Provide the [x, y] coordinate of the cell's center where the given text is located.  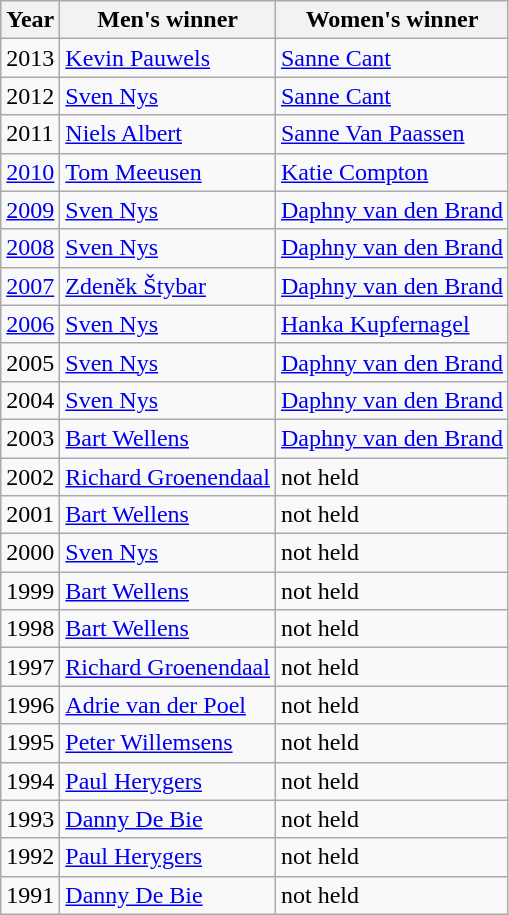
2007 [30, 286]
2009 [30, 210]
Women's winner [392, 20]
2011 [30, 134]
2000 [30, 553]
Zdeněk Štybar [168, 286]
2001 [30, 515]
2006 [30, 324]
2010 [30, 172]
2012 [30, 96]
Men's winner [168, 20]
2013 [30, 58]
1995 [30, 743]
Kevin Pauwels [168, 58]
Hanka Kupfernagel [392, 324]
Tom Meeusen [168, 172]
1991 [30, 895]
2004 [30, 400]
1993 [30, 819]
1999 [30, 591]
Katie Compton [392, 172]
Year [30, 20]
1997 [30, 667]
2005 [30, 362]
Peter Willemsens [168, 743]
Niels Albert [168, 134]
2003 [30, 438]
1998 [30, 629]
2002 [30, 477]
1996 [30, 705]
Adrie van der Poel [168, 705]
2008 [30, 248]
Sanne Van Paassen [392, 134]
1994 [30, 781]
1992 [30, 857]
